Search for the cell housing the specified text and yield its (X, Y) center coordinate. 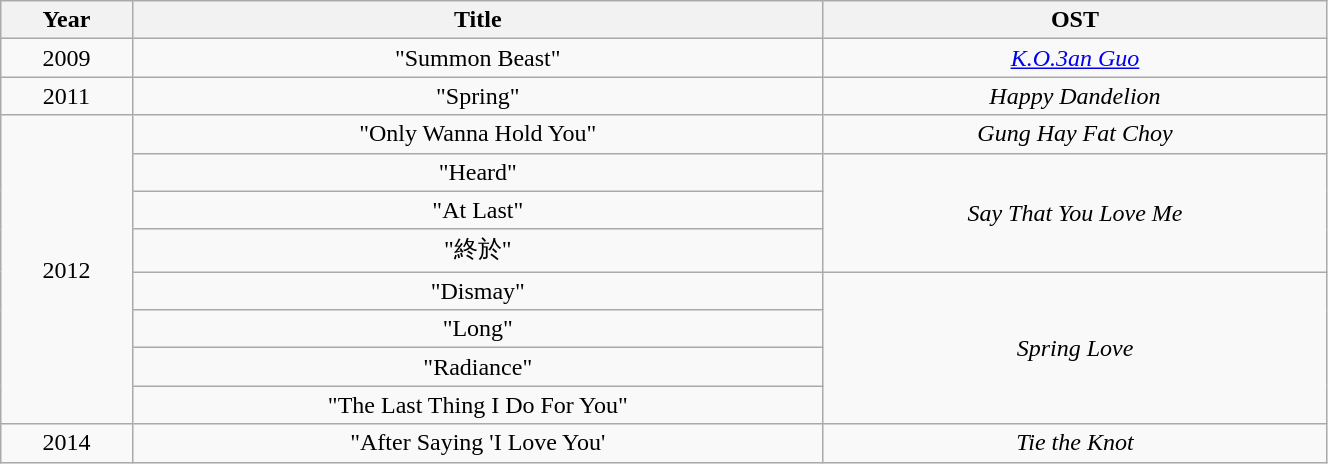
"Only Wanna Hold You" (478, 134)
"After Saying 'I Love You' (478, 443)
Happy Dandelion (1074, 96)
"At Last" (478, 210)
"The Last Thing I Do For You" (478, 405)
"Dismay" (478, 291)
Year (66, 20)
"Heard" (478, 172)
"Long" (478, 329)
Say That You Love Me (1074, 212)
"Radiance" (478, 367)
"Summon Beast" (478, 58)
Spring Love (1074, 348)
"終於" (478, 250)
Tie the Knot (1074, 443)
2012 (66, 270)
OST (1074, 20)
"Spring" (478, 96)
2009 (66, 58)
Gung Hay Fat Choy (1074, 134)
2011 (66, 96)
Title (478, 20)
2014 (66, 443)
K.O.3an Guo (1074, 58)
